Provide the [X, Y] coordinate of the cell's center where the given text is located.  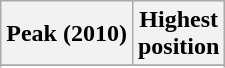
Peak (2010) [67, 34]
Highestposition [178, 34]
